Determine the (X, Y) coordinate at the center of the cell enclosing the given text.  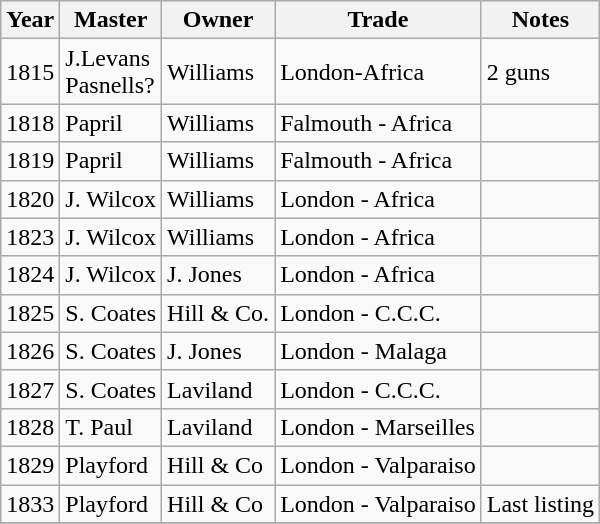
1819 (30, 161)
1815 (30, 72)
Notes (540, 20)
2 guns (540, 72)
1823 (30, 237)
1829 (30, 465)
1820 (30, 199)
1818 (30, 123)
1827 (30, 389)
1826 (30, 351)
1828 (30, 427)
Last listing (540, 503)
London - Marseilles (378, 427)
Year (30, 20)
1833 (30, 503)
Hill & Co. (218, 313)
London - Malaga (378, 351)
1824 (30, 275)
J.LevansPasnells? (111, 72)
1825 (30, 313)
Owner (218, 20)
Master (111, 20)
London-Africa (378, 72)
Trade (378, 20)
T. Paul (111, 427)
